Search for the cell housing the specified text and yield its [X, Y] center coordinate. 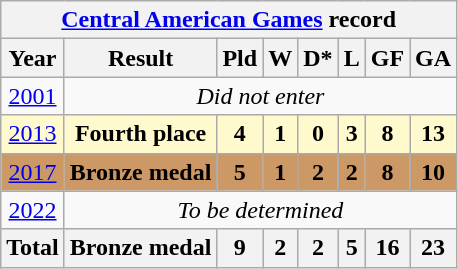
W [280, 58]
Fourth place [140, 134]
GA [434, 58]
10 [434, 172]
Pld [240, 58]
3 [352, 134]
Total [33, 248]
D* [318, 58]
Did not enter [260, 96]
16 [387, 248]
Year [33, 58]
Central American Games record [229, 20]
2013 [33, 134]
23 [434, 248]
0 [318, 134]
2022 [33, 210]
GF [387, 58]
4 [240, 134]
2017 [33, 172]
To be determined [260, 210]
L [352, 58]
13 [434, 134]
9 [240, 248]
Result [140, 58]
2001 [33, 96]
